Output the (X, Y) coordinate of the center of the cell containing the given text.  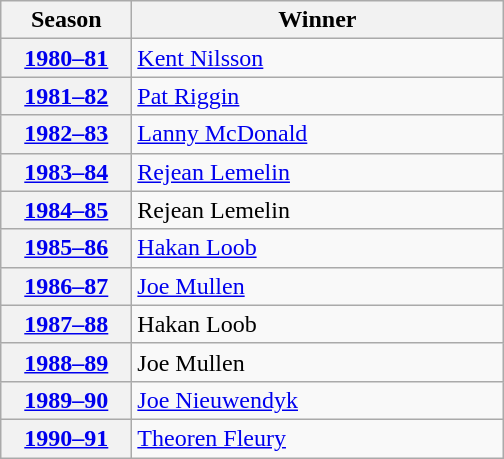
Joe Nieuwendyk (318, 400)
1980–81 (66, 58)
Season (66, 20)
1982–83 (66, 134)
Theoren Fleury (318, 438)
1983–84 (66, 172)
Pat Riggin (318, 96)
1988–89 (66, 362)
1986–87 (66, 286)
1990–91 (66, 438)
Lanny McDonald (318, 134)
1987–88 (66, 324)
Winner (318, 20)
Kent Nilsson (318, 58)
1989–90 (66, 400)
1984–85 (66, 210)
1981–82 (66, 96)
1985–86 (66, 248)
